Return the (X, Y) coordinate for the center point of the cell that contains the specified text.  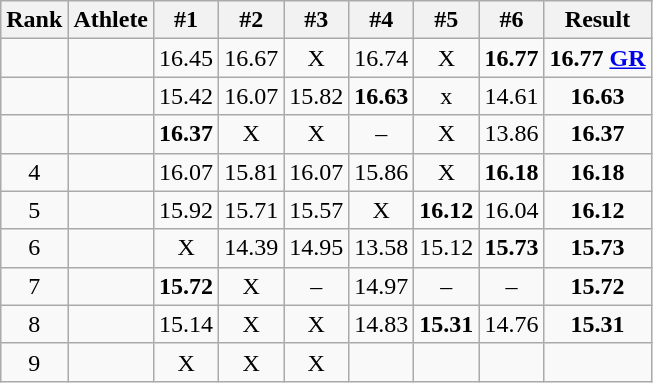
14.95 (316, 248)
15.71 (252, 210)
16.77 (512, 58)
14.39 (252, 248)
6 (34, 248)
8 (34, 324)
15.14 (186, 324)
14.61 (512, 96)
Result (598, 20)
15.86 (382, 172)
#3 (316, 20)
14.83 (382, 324)
7 (34, 286)
#5 (446, 20)
14.76 (512, 324)
x (446, 96)
15.42 (186, 96)
5 (34, 210)
Rank (34, 20)
#6 (512, 20)
#2 (252, 20)
15.92 (186, 210)
15.57 (316, 210)
9 (34, 362)
13.86 (512, 134)
15.81 (252, 172)
16.04 (512, 210)
16.45 (186, 58)
#1 (186, 20)
Athlete (111, 20)
16.67 (252, 58)
13.58 (382, 248)
#4 (382, 20)
4 (34, 172)
16.74 (382, 58)
15.12 (446, 248)
14.97 (382, 286)
15.82 (316, 96)
16.77 GR (598, 58)
